Output the [x, y] coordinate of the center of the cell containing the given text.  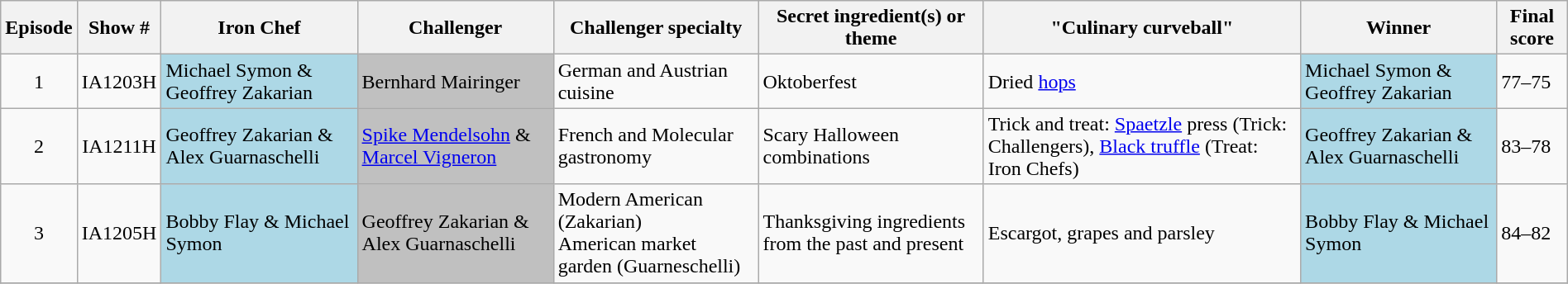
2 [39, 146]
Modern American (Zakarian)American market garden (Guarneschelli) [656, 233]
Scary Halloween combinations [871, 146]
Secret ingredient(s) or theme [871, 28]
77–75 [1532, 81]
83–78 [1532, 146]
Oktoberfest [871, 81]
IA1211H [119, 146]
Final score [1532, 28]
Winner [1399, 28]
1 [39, 81]
"Culinary curveball" [1141, 28]
Dried hops [1141, 81]
Spike Mendelsohn & Marcel Vigneron [455, 146]
3 [39, 233]
Challenger [455, 28]
Escargot, grapes and parsley [1141, 233]
French and Molecular gastronomy [656, 146]
German and Austrian cuisine [656, 81]
Iron Chef [260, 28]
Challenger specialty [656, 28]
Thanksgiving ingredients from the past and present [871, 233]
IA1205H [119, 233]
Show # [119, 28]
Episode [39, 28]
84–82 [1532, 233]
Trick and treat: Spaetzle press (Trick: Challengers), Black truffle (Treat: Iron Chefs) [1141, 146]
IA1203H [119, 81]
Bernhard Mairinger [455, 81]
